Search for the cell housing the specified text and yield its (x, y) center coordinate. 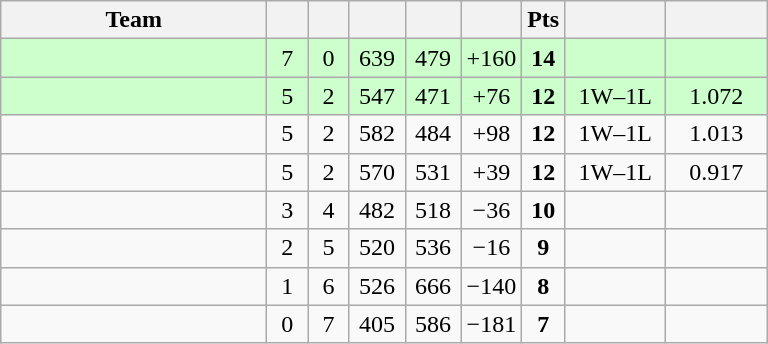
0.917 (716, 172)
484 (433, 134)
10 (544, 210)
+160 (492, 58)
6 (328, 286)
Team (134, 20)
1 (288, 286)
405 (377, 324)
582 (377, 134)
Pts (544, 20)
536 (433, 248)
526 (377, 286)
547 (377, 96)
520 (377, 248)
+39 (492, 172)
+98 (492, 134)
518 (433, 210)
8 (544, 286)
−181 (492, 324)
−140 (492, 286)
479 (433, 58)
531 (433, 172)
639 (377, 58)
1.072 (716, 96)
−16 (492, 248)
471 (433, 96)
666 (433, 286)
1.013 (716, 134)
3 (288, 210)
570 (377, 172)
−36 (492, 210)
4 (328, 210)
9 (544, 248)
+76 (492, 96)
482 (377, 210)
14 (544, 58)
586 (433, 324)
